Provide the [x, y] coordinate of the cell's center where the given text is located.  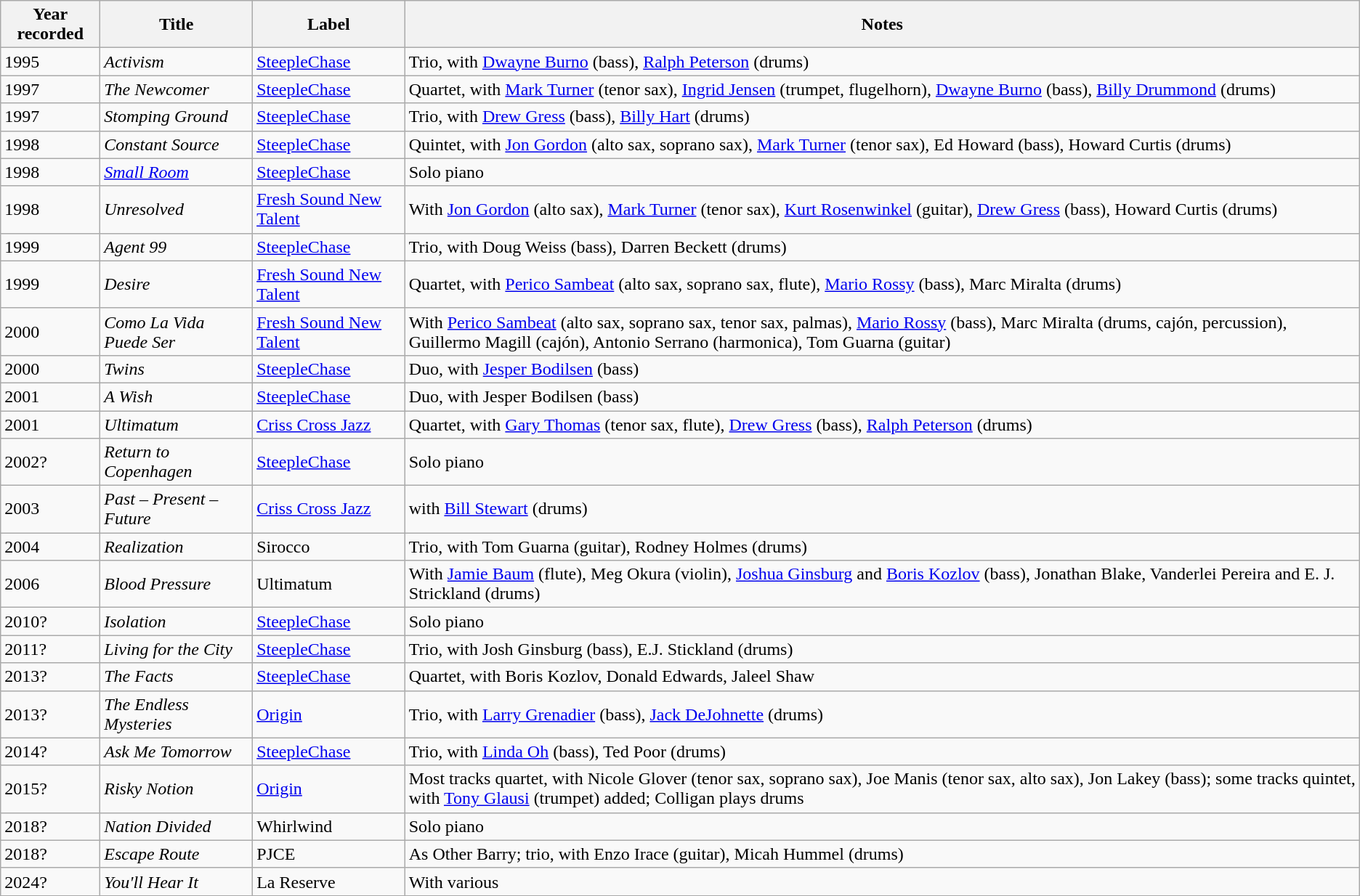
As Other Barry; trio, with Enzo Irace (guitar), Micah Hummel (drums) [882, 854]
Ask Me Tomorrow [177, 752]
Past – Present – Future [177, 510]
Quartet, with Mark Turner (tenor sax), Ingrid Jensen (trumpet, flugelhorn), Dwayne Burno (bass), Billy Drummond (drums) [882, 89]
Escape Route [177, 854]
Risky Notion [177, 789]
Trio, with Dwayne Burno (bass), Ralph Peterson (drums) [882, 62]
Trio, with Doug Weiss (bass), Darren Beckett (drums) [882, 247]
Title [177, 25]
Sirocco [329, 547]
2002? [51, 462]
Constant Source [177, 144]
Blood Pressure [177, 584]
Year recorded [51, 25]
Nation Divided [177, 826]
2004 [51, 547]
You'll Hear It [177, 881]
Return to Copenhagen [177, 462]
With Jamie Baum (flute), Meg Okura (violin), Joshua Ginsburg and Boris Kozlov (bass), Jonathan Blake, Vanderlei Pereira and E. J. Strickland (drums) [882, 584]
Label [329, 25]
2010? [51, 622]
Trio, with Tom Guarna (guitar), Rodney Holmes (drums) [882, 547]
2014? [51, 752]
2006 [51, 584]
Trio, with Larry Grenadier (bass), Jack DeJohnette (drums) [882, 714]
Desire [177, 285]
Agent 99 [177, 247]
Notes [882, 25]
Activism [177, 62]
Isolation [177, 622]
A Wish [177, 396]
Whirlwind [329, 826]
Quartet, with Gary Thomas (tenor sax, flute), Drew Gress (bass), Ralph Peterson (drums) [882, 425]
The Newcomer [177, 89]
With Jon Gordon (alto sax), Mark Turner (tenor sax), Kurt Rosenwinkel (guitar), Drew Gress (bass), Howard Curtis (drums) [882, 209]
1995 [51, 62]
Small Room [177, 172]
Twins [177, 369]
Living for the City [177, 649]
2011? [51, 649]
Quintet, with Jon Gordon (alto sax, soprano sax), Mark Turner (tenor sax), Ed Howard (bass), Howard Curtis (drums) [882, 144]
Unresolved [177, 209]
2003 [51, 510]
PJCE [329, 854]
2015? [51, 789]
Trio, with Drew Gress (bass), Billy Hart (drums) [882, 117]
Quartet, with Perico Sambeat (alto sax, soprano sax, flute), Mario Rossy (bass), Marc Miralta (drums) [882, 285]
Quartet, with Boris Kozlov, Donald Edwards, Jaleel Shaw [882, 677]
With various [882, 881]
The Endless Mysteries [177, 714]
Stomping Ground [177, 117]
Trio, with Linda Oh (bass), Ted Poor (drums) [882, 752]
Realization [177, 547]
with Bill Stewart (drums) [882, 510]
The Facts [177, 677]
Trio, with Josh Ginsburg (bass), E.J. Stickland (drums) [882, 649]
La Reserve [329, 881]
2024? [51, 881]
Como La Vida Puede Ser [177, 331]
